Output the [x, y] coordinate of the center of the cell containing the given text.  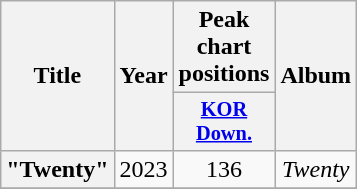
Twenty [316, 169]
KORDown. [224, 122]
Year [144, 76]
Album [316, 76]
"Twenty" [58, 169]
2023 [144, 169]
Title [58, 76]
136 [224, 169]
Peak chart positions [224, 47]
